Capture the cell that displays the provided text and extract its [x, y] central coordinate. 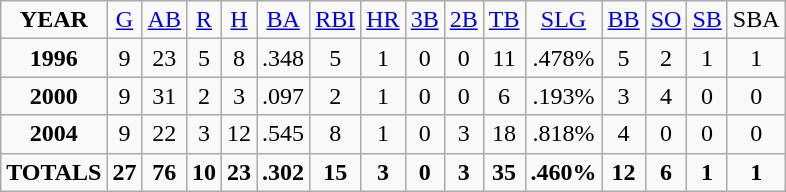
G [124, 20]
1996 [54, 58]
AB [164, 20]
TB [504, 20]
.302 [284, 172]
15 [336, 172]
27 [124, 172]
35 [504, 172]
2004 [54, 134]
31 [164, 96]
76 [164, 172]
RBI [336, 20]
3B [424, 20]
.460% [564, 172]
22 [164, 134]
SLG [564, 20]
11 [504, 58]
H [240, 20]
2000 [54, 96]
.818% [564, 134]
2B [464, 20]
.097 [284, 96]
.193% [564, 96]
HR [383, 20]
BA [284, 20]
SB [707, 20]
.348 [284, 58]
10 [204, 172]
18 [504, 134]
R [204, 20]
.478% [564, 58]
SO [666, 20]
SBA [756, 20]
BB [624, 20]
.545 [284, 134]
YEAR [54, 20]
TOTALS [54, 172]
